Search for the cell housing the specified text and yield its (X, Y) center coordinate. 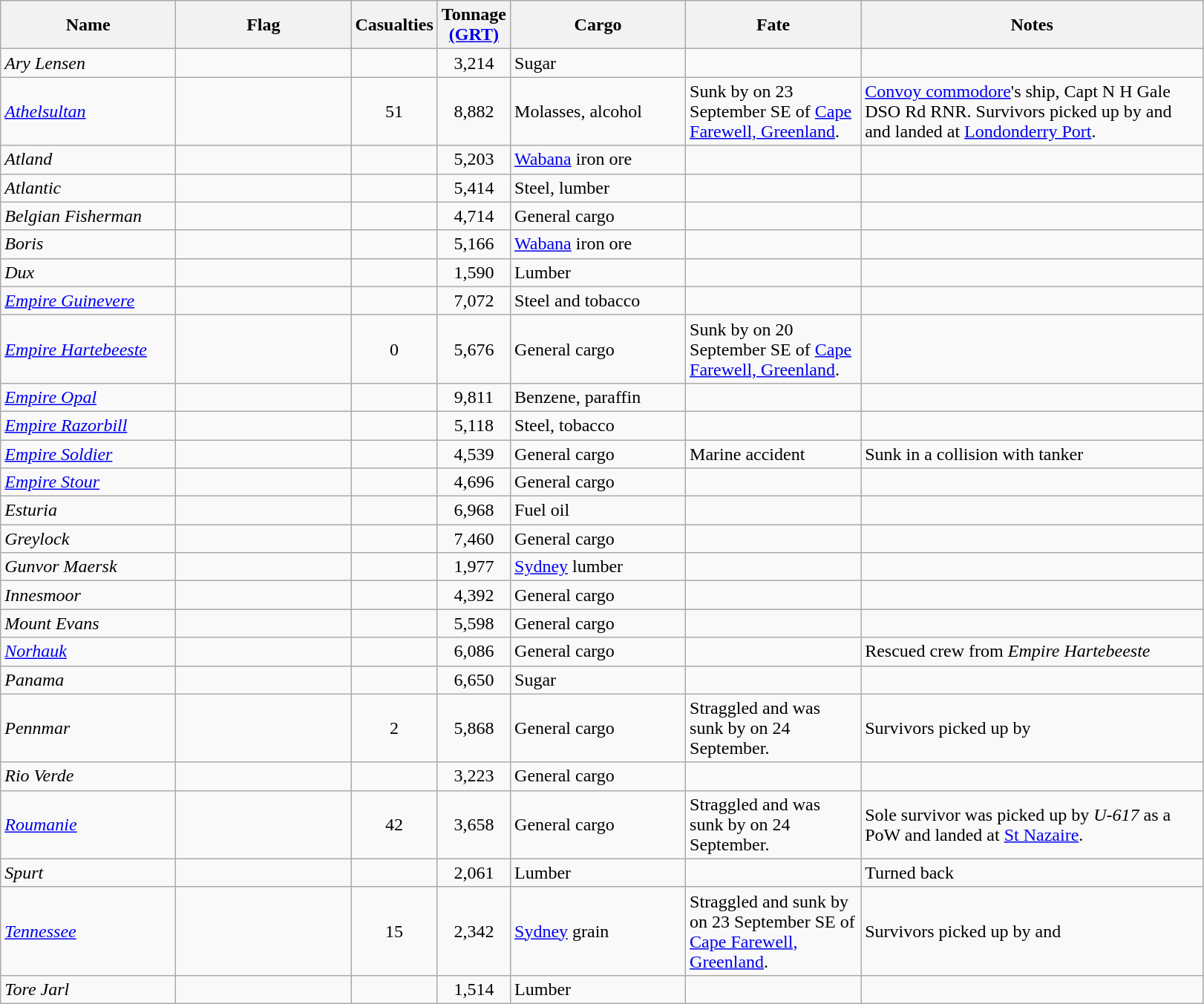
Cargo (598, 25)
Rio Verde (88, 776)
Sunk in a collision with tanker (1032, 453)
5,203 (474, 160)
1,590 (474, 272)
Steel, lumber (598, 188)
Empire Soldier (88, 453)
3,214 (474, 63)
2,342 (474, 931)
Survivors picked up by and (1032, 931)
Sunk by on 20 September SE of Cape Farewell, Greenland. (773, 349)
Empire Hartebeeste (88, 349)
5,676 (474, 349)
Survivors picked up by (1032, 728)
42 (394, 824)
Sole survivor was picked up by U-617 as a PoW and landed at St Nazaire. (1032, 824)
Belgian Fisherman (88, 216)
51 (394, 111)
3,658 (474, 824)
4,714 (474, 216)
15 (394, 931)
Dux (88, 272)
Empire Opal (88, 397)
5,414 (474, 188)
5,598 (474, 623)
Greylock (88, 539)
Flag (264, 25)
Turned back (1032, 873)
1,977 (474, 567)
Tonnage (GRT) (474, 25)
Convoy commodore's ship, Capt N H Gale DSO Rd RNR. Survivors picked up by and and landed at Londonderry Port. (1032, 111)
Molasses, alcohol (598, 111)
7,460 (474, 539)
0 (394, 349)
Athelsultan (88, 111)
Mount Evans (88, 623)
9,811 (474, 397)
Atland (88, 160)
Fuel oil (598, 511)
2,061 (474, 873)
Sydney lumber (598, 567)
Tennessee (88, 931)
Notes (1032, 25)
6,650 (474, 680)
Empire Guinevere (88, 301)
Rescued crew from Empire Hartebeeste (1032, 652)
Roumanie (88, 824)
4,539 (474, 453)
8,882 (474, 111)
Atlantic (88, 188)
Innesmoor (88, 595)
Panama (88, 680)
Sunk by on 23 September SE of Cape Farewell, Greenland. (773, 111)
Empire Stour (88, 482)
6,968 (474, 511)
Steel, tobacco (598, 425)
Pennmar (88, 728)
Straggled and sunk by on 23 September SE of Cape Farewell, Greenland. (773, 931)
Gunvor Maersk (88, 567)
5,166 (474, 244)
Benzene, paraffin (598, 397)
Sydney grain (598, 931)
Esturia (88, 511)
7,072 (474, 301)
4,392 (474, 595)
1,514 (474, 989)
6,086 (474, 652)
Norhauk (88, 652)
Ary Lensen (88, 63)
Casualties (394, 25)
Boris (88, 244)
2 (394, 728)
Empire Razorbill (88, 425)
Tore Jarl (88, 989)
5,868 (474, 728)
4,696 (474, 482)
3,223 (474, 776)
Fate (773, 25)
Spurt (88, 873)
5,118 (474, 425)
Steel and tobacco (598, 301)
Name (88, 25)
Marine accident (773, 453)
